From the cell containing the given text, extract its center point as [x, y] coordinate. 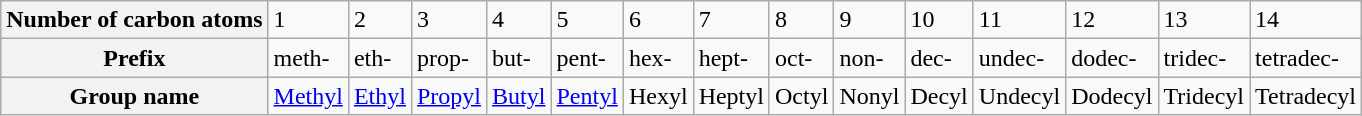
non- [870, 58]
Prefix [134, 58]
pent- [587, 58]
Number of carbon atoms [134, 20]
dec- [939, 58]
8 [801, 20]
Nonyl [870, 96]
hex- [658, 58]
Ethyl [380, 96]
Hexyl [658, 96]
dodec- [1112, 58]
hept- [731, 58]
1 [308, 20]
Propyl [448, 96]
10 [939, 20]
but- [519, 58]
2 [380, 20]
prop- [448, 58]
11 [1019, 20]
Group name [134, 96]
3 [448, 20]
7 [731, 20]
oct- [801, 58]
4 [519, 20]
eth- [380, 58]
Tetradecyl [1306, 96]
undec- [1019, 58]
Methyl [308, 96]
Heptyl [731, 96]
Pentyl [587, 96]
tetradec- [1306, 58]
tridec- [1204, 58]
5 [587, 20]
12 [1112, 20]
Tridecyl [1204, 96]
Octyl [801, 96]
Decyl [939, 96]
meth- [308, 58]
9 [870, 20]
Undecyl [1019, 96]
14 [1306, 20]
Dodecyl [1112, 96]
6 [658, 20]
Butyl [519, 96]
13 [1204, 20]
